Return the (X, Y) coordinate for the center point of the cell that contains the specified text.  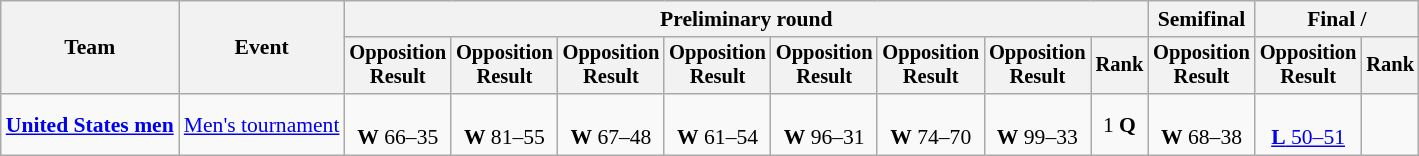
1 Q (1120, 124)
Final / (1337, 19)
W 68–38 (1202, 124)
L 50–51 (1308, 124)
Semifinal (1202, 19)
W 74–70 (930, 124)
Preliminary round (746, 19)
W 61–54 (718, 124)
W 66–35 (398, 124)
W 99–33 (1038, 124)
W 96–31 (824, 124)
Team (90, 48)
United States men (90, 124)
Event (262, 48)
W 67–48 (612, 124)
W 81–55 (504, 124)
Men's tournament (262, 124)
